For the text-containing cell, return its midpoint in (x, y) coordinate format. 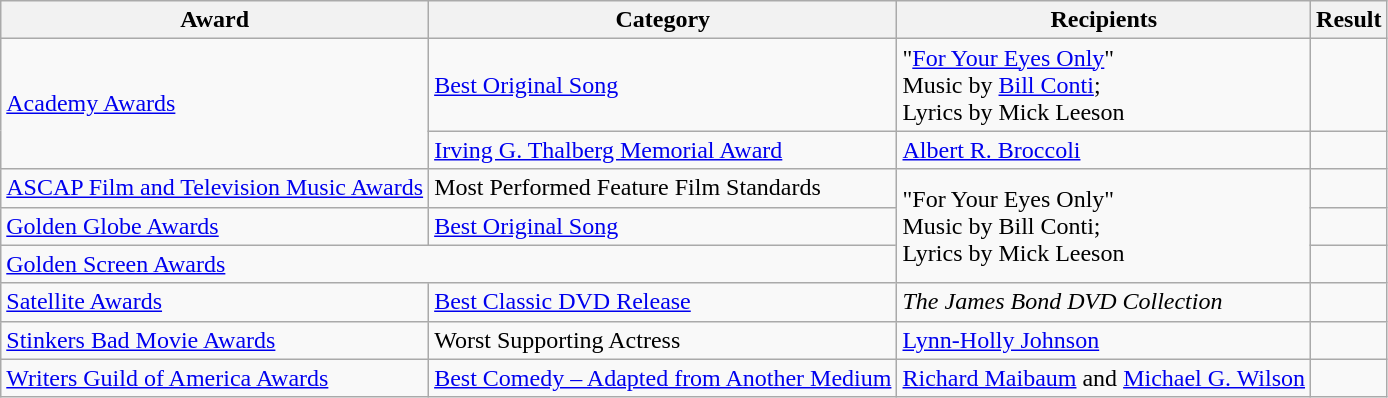
Worst Supporting Actress (663, 340)
Irving G. Thalberg Memorial Award (663, 150)
Academy Awards (215, 104)
Award (215, 20)
Golden Screen Awards (656, 264)
Stinkers Bad Movie Awards (215, 340)
Lynn-Holly Johnson (1104, 340)
Richard Maibaum and Michael G. Wilson (1104, 378)
Most Performed Feature Film Standards (663, 188)
The James Bond DVD Collection (1104, 302)
Result (1349, 20)
Best Classic DVD Release (663, 302)
Albert R. Broccoli (1104, 150)
Writers Guild of America Awards (215, 378)
ASCAP Film and Television Music Awards (215, 188)
Recipients (1104, 20)
Category (663, 20)
Best Comedy – Adapted from Another Medium (663, 378)
Golden Globe Awards (215, 226)
Satellite Awards (215, 302)
